Provide the (X, Y) coordinate of the cell's center where the given text is located.  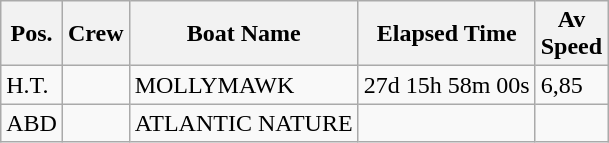
Pos. (32, 34)
Elapsed Time (446, 34)
H.T. (32, 85)
ATLANTIC NATURE (244, 123)
AvSpeed (571, 34)
ABD (32, 123)
Crew (96, 34)
Boat Name (244, 34)
27d 15h 58m 00s (446, 85)
MOLLYMAWK (244, 85)
6,85 (571, 85)
